Extract the (X, Y) coordinate from the center of the cell holding the provided text.  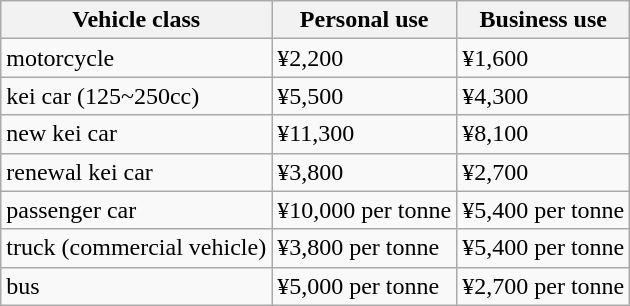
¥2,700 (544, 172)
motorcycle (136, 58)
¥8,100 (544, 134)
¥2,700 per tonne (544, 286)
passenger car (136, 210)
¥5,000 per tonne (364, 286)
¥3,800 (364, 172)
Vehicle class (136, 20)
Personal use (364, 20)
kei car (125~250cc) (136, 96)
¥2,200 (364, 58)
¥11,300 (364, 134)
¥4,300 (544, 96)
Business use (544, 20)
new kei car (136, 134)
¥10,000 per tonne (364, 210)
truck (commercial vehicle) (136, 248)
¥1,600 (544, 58)
bus (136, 286)
¥5,500 (364, 96)
renewal kei car (136, 172)
¥3,800 per tonne (364, 248)
